Extract the (X, Y) coordinate from the center of the cell holding the provided text.  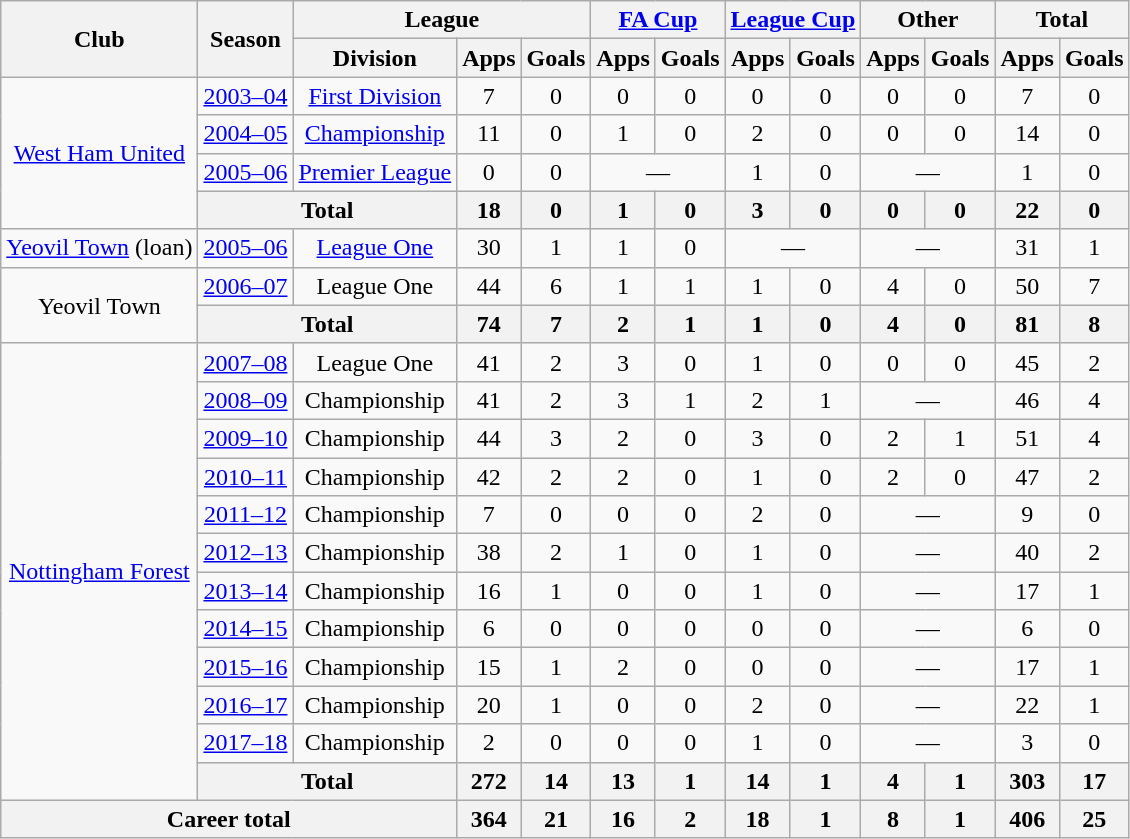
Premier League (375, 172)
13 (623, 781)
20 (489, 705)
9 (1027, 515)
2016–17 (246, 705)
303 (1027, 781)
31 (1027, 248)
First Division (375, 96)
51 (1027, 438)
2012–13 (246, 553)
Club (100, 39)
League (442, 20)
Yeovil Town (100, 305)
FA Cup (658, 20)
74 (489, 324)
Nottingham Forest (100, 572)
25 (1094, 819)
2008–09 (246, 400)
47 (1027, 477)
40 (1027, 553)
Division (375, 58)
2009–10 (246, 438)
2014–15 (246, 629)
11 (489, 134)
2004–05 (246, 134)
15 (489, 667)
2011–12 (246, 515)
81 (1027, 324)
Yeovil Town (loan) (100, 248)
50 (1027, 286)
30 (489, 248)
League Cup (793, 20)
272 (489, 781)
406 (1027, 819)
Career total (229, 819)
Other (928, 20)
21 (556, 819)
2006–07 (246, 286)
West Ham United (100, 153)
364 (489, 819)
2003–04 (246, 96)
2017–18 (246, 743)
2013–14 (246, 591)
45 (1027, 362)
46 (1027, 400)
2010–11 (246, 477)
42 (489, 477)
2015–16 (246, 667)
38 (489, 553)
2007–08 (246, 362)
Season (246, 39)
